Pinpoint the cell where the given text exists, returning its (X, Y) midpoint coordinate. 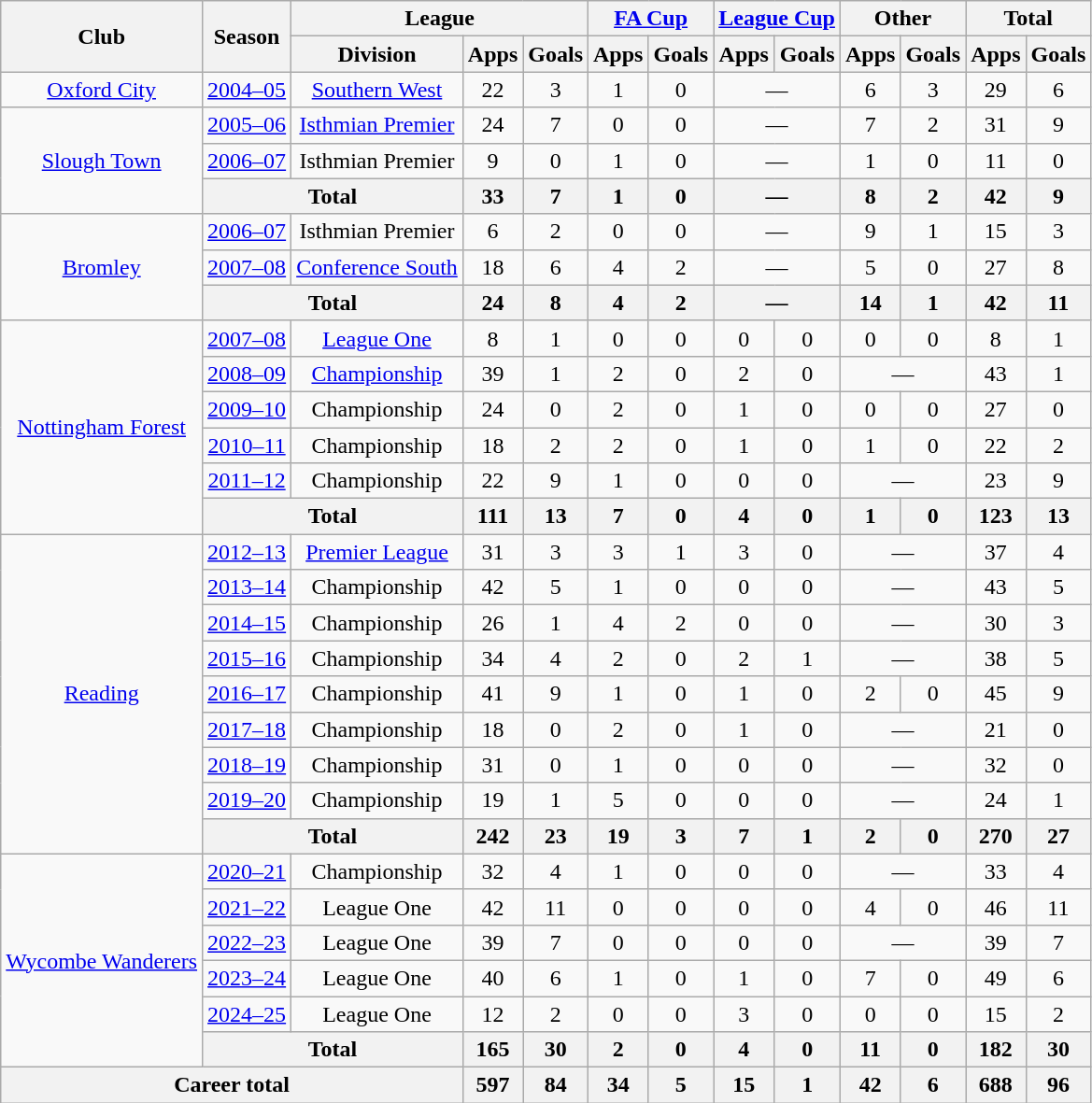
2018–19 (247, 765)
2019–20 (247, 800)
Slough Town (102, 161)
League (440, 19)
Premier League (377, 552)
111 (492, 516)
45 (996, 694)
Club (102, 36)
Oxford City (102, 90)
Reading (102, 695)
688 (996, 1085)
2011–12 (247, 481)
123 (996, 516)
2015–16 (247, 658)
40 (492, 978)
Division (377, 54)
FA Cup (651, 19)
182 (996, 1050)
242 (492, 836)
2008–09 (247, 374)
46 (996, 907)
29 (996, 90)
2022–23 (247, 942)
Conference South (377, 267)
26 (492, 623)
Nottingham Forest (102, 427)
21 (996, 729)
2005–06 (247, 125)
38 (996, 658)
Bromley (102, 267)
Season (247, 36)
2016–17 (247, 694)
597 (492, 1085)
84 (556, 1085)
2012–13 (247, 552)
Career total (232, 1085)
League Cup (777, 19)
37 (996, 552)
41 (492, 694)
2009–10 (247, 409)
96 (1058, 1085)
Southern West (377, 90)
270 (996, 836)
2024–25 (247, 1013)
2021–22 (247, 907)
2010–11 (247, 445)
2017–18 (247, 729)
2013–14 (247, 587)
2004–05 (247, 90)
12 (492, 1013)
2014–15 (247, 623)
49 (996, 978)
2023–24 (247, 978)
Other (902, 19)
165 (492, 1050)
Wycombe Wanderers (102, 960)
2020–21 (247, 871)
14 (870, 303)
